Search for the cell housing the specified text and yield its [X, Y] center coordinate. 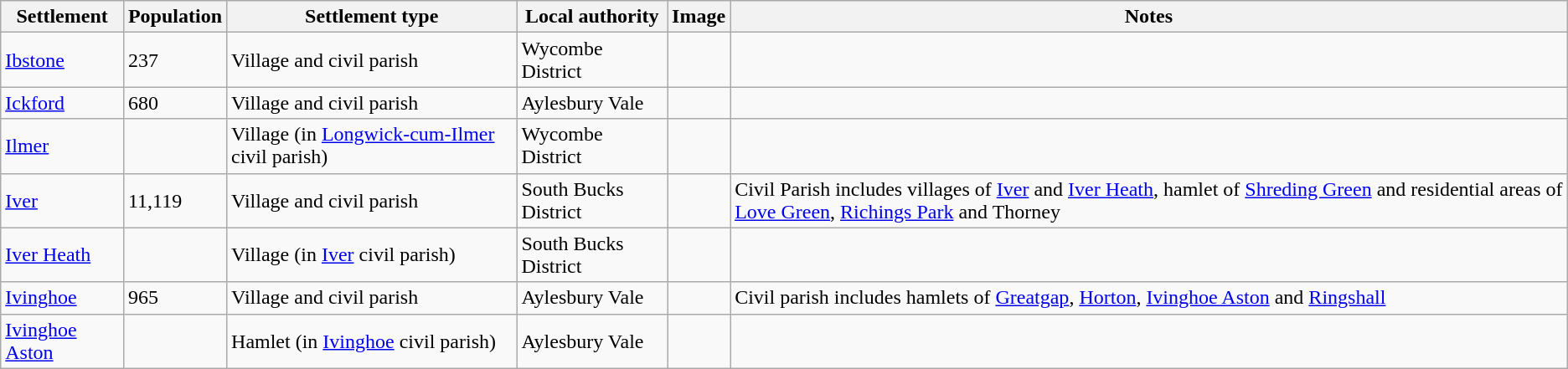
680 [174, 103]
Image [699, 17]
Ibstone [62, 60]
Civil parish includes hamlets of Greatgap, Horton, Ivinghoe Aston and Ringshall [1149, 298]
Iver Heath [62, 254]
Notes [1149, 17]
965 [174, 298]
Hamlet (in Ivinghoe civil parish) [372, 341]
Ickford [62, 103]
Village (in Iver civil parish) [372, 254]
Settlement [62, 17]
Village (in Longwick-cum-Ilmer civil parish) [372, 146]
11,119 [174, 201]
Ilmer [62, 146]
237 [174, 60]
Population [174, 17]
Iver [62, 201]
Local authority [592, 17]
Settlement type [372, 17]
Ivinghoe Aston [62, 341]
Civil Parish includes villages of Iver and Iver Heath, hamlet of Shreding Green and residential areas of Love Green, Richings Park and Thorney [1149, 201]
Ivinghoe [62, 298]
